Identify which cell holds the provided text, then report its [X, Y] central coordinate. 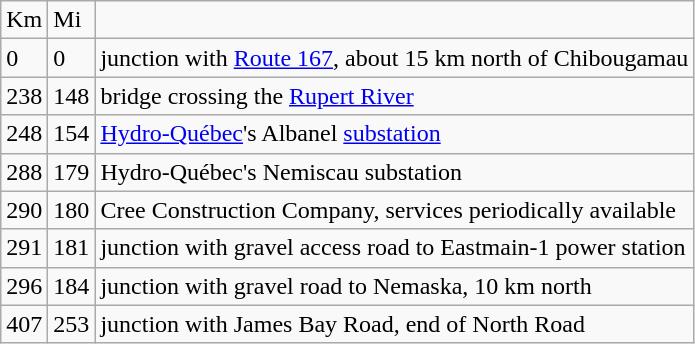
181 [72, 248]
248 [24, 134]
154 [72, 134]
Km [24, 20]
407 [24, 324]
288 [24, 172]
Hydro-Québec's Albanel substation [394, 134]
253 [72, 324]
291 [24, 248]
Cree Construction Company, services periodically available [394, 210]
179 [72, 172]
junction with gravel access road to Eastmain-1 power station [394, 248]
Mi [72, 20]
238 [24, 96]
296 [24, 286]
junction with gravel road to Nemaska, 10 km north [394, 286]
junction with Route 167, about 15 km north of Chibougamau [394, 58]
148 [72, 96]
bridge crossing the Rupert River [394, 96]
290 [24, 210]
junction with James Bay Road, end of North Road [394, 324]
184 [72, 286]
Hydro-Québec's Nemiscau substation [394, 172]
180 [72, 210]
